Output the [X, Y] coordinate of the center of the cell containing the given text.  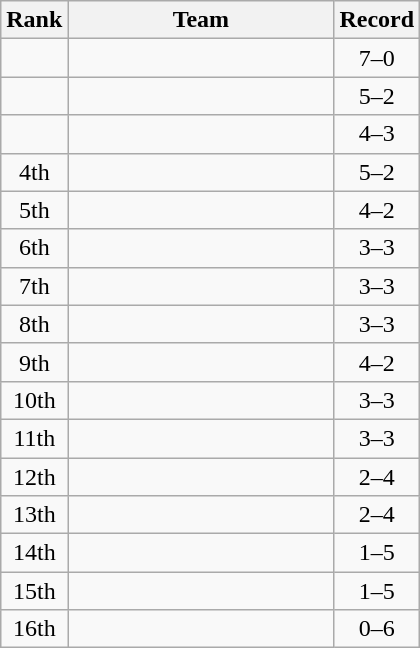
9th [34, 362]
16th [34, 629]
13th [34, 515]
7th [34, 286]
0–6 [377, 629]
12th [34, 477]
7–0 [377, 58]
8th [34, 324]
Rank [34, 20]
Record [377, 20]
11th [34, 438]
4–3 [377, 134]
14th [34, 553]
6th [34, 248]
4th [34, 172]
5th [34, 210]
15th [34, 591]
10th [34, 400]
Team [201, 20]
